Return the [x, y] coordinate for the center point of the cell that contains the specified text.  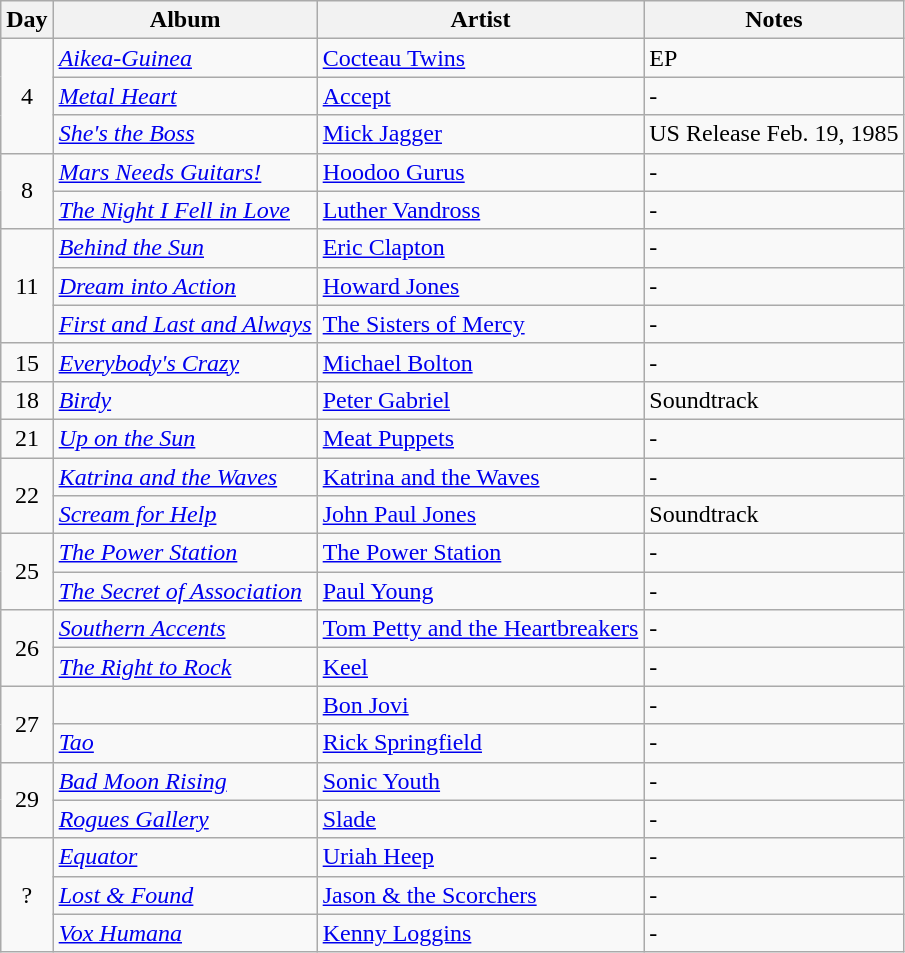
4 [27, 96]
Jason & the Scorchers [480, 895]
Album [185, 20]
She's the Boss [185, 134]
21 [27, 438]
Dream into Action [185, 286]
Kenny Loggins [480, 933]
11 [27, 286]
29 [27, 800]
Sonic Youth [480, 781]
? [27, 895]
US Release Feb. 19, 1985 [774, 134]
Uriah Heep [480, 857]
Everybody's Crazy [185, 362]
Slade [480, 819]
26 [27, 648]
The Night I Fell in Love [185, 210]
Hoodoo Gurus [480, 172]
15 [27, 362]
25 [27, 572]
8 [27, 191]
Vox Humana [185, 933]
Peter Gabriel [480, 400]
Cocteau Twins [480, 58]
Southern Accents [185, 629]
22 [27, 496]
Behind the Sun [185, 248]
Rick Springfield [480, 743]
EP [774, 58]
Paul Young [480, 591]
Aikea-Guinea [185, 58]
Up on the Sun [185, 438]
Lost & Found [185, 895]
Scream for Help [185, 515]
Notes [774, 20]
Bon Jovi [480, 705]
Keel [480, 667]
The Secret of Association [185, 591]
Luther Vandross [480, 210]
Michael Bolton [480, 362]
Birdy [185, 400]
Tao [185, 743]
Accept [480, 96]
John Paul Jones [480, 515]
Artist [480, 20]
Meat Puppets [480, 438]
Mick Jagger [480, 134]
Equator [185, 857]
First and Last and Always [185, 324]
Day [27, 20]
Rogues Gallery [185, 819]
Howard Jones [480, 286]
Eric Clapton [480, 248]
18 [27, 400]
27 [27, 724]
Mars Needs Guitars! [185, 172]
The Right to Rock [185, 667]
Bad Moon Rising [185, 781]
Tom Petty and the Heartbreakers [480, 629]
Metal Heart [185, 96]
The Sisters of Mercy [480, 324]
